Determine the (x, y) coordinate at the center of the cell enclosing the given text.  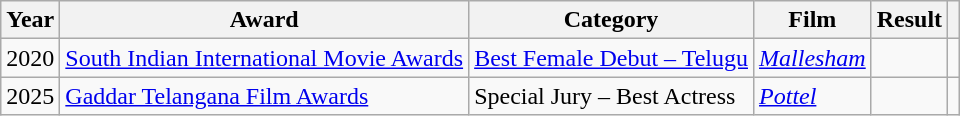
Film (813, 20)
Award (264, 20)
Category (612, 20)
Result (909, 20)
Pottel (813, 96)
Best Female Debut – Telugu (612, 58)
2020 (30, 58)
Year (30, 20)
Gaddar Telangana Film Awards (264, 96)
South Indian International Movie Awards (264, 58)
2025 (30, 96)
Special Jury – Best Actress (612, 96)
Mallesham (813, 58)
